Identify which cell holds the provided text, then report its [x, y] central coordinate. 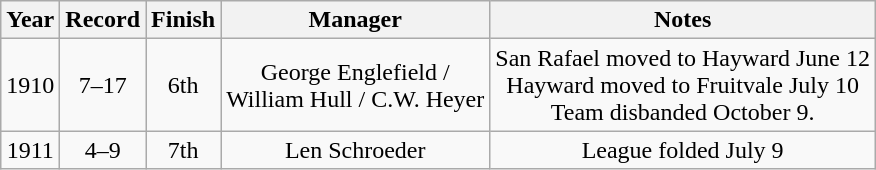
Finish [184, 20]
4–9 [103, 150]
George Englefield / William Hull / C.W. Heyer [356, 85]
6th [184, 85]
League folded July 9 [683, 150]
Notes [683, 20]
1911 [30, 150]
Year [30, 20]
Len Schroeder [356, 150]
San Rafael moved to Hayward June 12Hayward moved to Fruitvale July 10Team disbanded October 9. [683, 85]
1910 [30, 85]
7th [184, 150]
7–17 [103, 85]
Record [103, 20]
Manager [356, 20]
